Return [X, Y] of the center of cell containing provided text 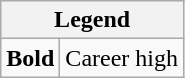
Career high [122, 58]
Bold [30, 58]
Legend [92, 20]
